Scan for the cell matching the given text and deliver its [X, Y] coordinate at center. 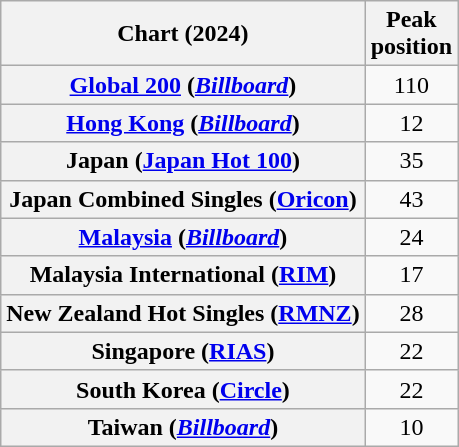
12 [411, 123]
South Korea (Circle) [183, 389]
Peakposition [411, 34]
110 [411, 85]
28 [411, 313]
Taiwan (Billboard) [183, 427]
Japan Combined Singles (Oricon) [183, 199]
Singapore (RIAS) [183, 351]
Malaysia International (RIM) [183, 275]
43 [411, 199]
Japan (Japan Hot 100) [183, 161]
Malaysia (Billboard) [183, 237]
35 [411, 161]
10 [411, 427]
Global 200 (Billboard) [183, 85]
17 [411, 275]
Hong Kong (Billboard) [183, 123]
Chart (2024) [183, 34]
New Zealand Hot Singles (RMNZ) [183, 313]
24 [411, 237]
